Output the [x, y] coordinate of the center of the cell containing the given text.  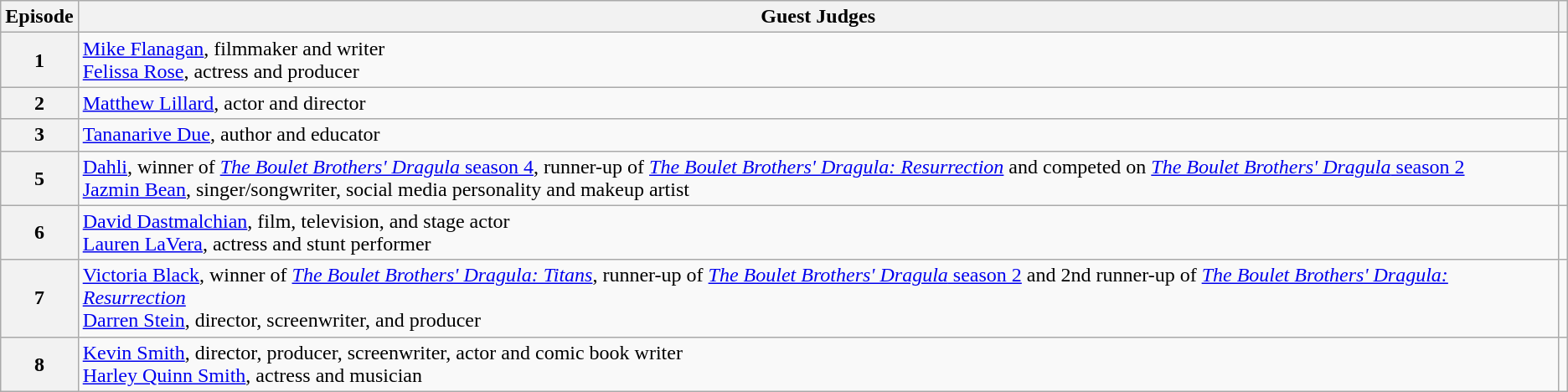
6 [39, 233]
2 [39, 103]
Guest Judges [818, 17]
Mike Flanagan, filmmaker and writerFelissa Rose, actress and producer [818, 60]
Episode [39, 17]
Matthew Lillard, actor and director [818, 103]
5 [39, 178]
1 [39, 60]
David Dastmalchian, film, television, and stage actorLauren LaVera, actress and stunt performer [818, 233]
Kevin Smith, director, producer, screenwriter, actor and comic book writerHarley Quinn Smith, actress and musician [818, 364]
8 [39, 364]
7 [39, 298]
Tananarive Due, author and educator [818, 135]
3 [39, 135]
